Find where the given text appears and provide that cell's center as [x, y] coordinate. 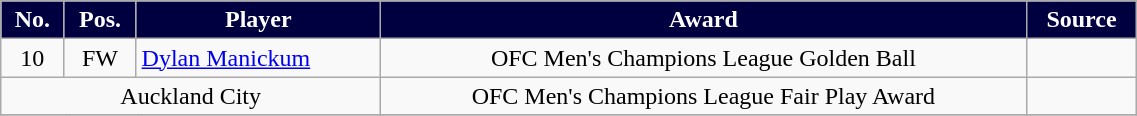
No. [32, 20]
Source [1082, 20]
Award [704, 20]
Auckland City [191, 96]
OFC Men's Champions League Golden Ball [704, 58]
Dylan Manickum [258, 58]
OFC Men's Champions League Fair Play Award [704, 96]
FW [100, 58]
10 [32, 58]
Player [258, 20]
Pos. [100, 20]
